Output the [X, Y] coordinate of the center of the cell containing the given text.  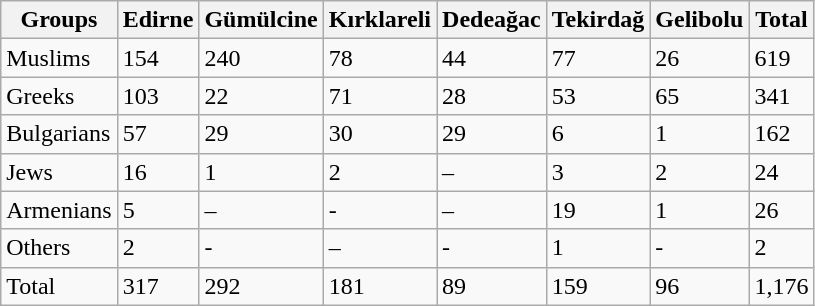
24 [782, 172]
3 [598, 172]
341 [782, 96]
65 [700, 96]
89 [492, 286]
Tekirdağ [598, 20]
1,176 [782, 286]
6 [598, 134]
Edirne [158, 20]
16 [158, 172]
181 [380, 286]
154 [158, 58]
Bulgarians [59, 134]
Dedeağac [492, 20]
Kırklareli [380, 20]
619 [782, 58]
53 [598, 96]
292 [261, 286]
19 [598, 210]
71 [380, 96]
159 [598, 286]
Muslims [59, 58]
Armenians [59, 210]
240 [261, 58]
Groups [59, 20]
317 [158, 286]
77 [598, 58]
44 [492, 58]
Jews [59, 172]
57 [158, 134]
162 [782, 134]
5 [158, 210]
Gümülcine [261, 20]
Gelibolu [700, 20]
78 [380, 58]
30 [380, 134]
Others [59, 248]
22 [261, 96]
Greeks [59, 96]
28 [492, 96]
96 [700, 286]
103 [158, 96]
